Return [X, Y] of the center of cell containing provided text 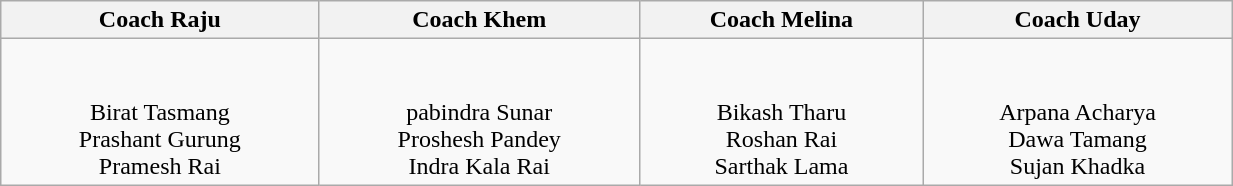
Birat Tasmang Prashant Gurung Pramesh Rai [160, 112]
pabindra Sunar Proshesh Pandey Indra Kala Rai [480, 112]
Coach Raju [160, 20]
Coach Uday [1077, 20]
Arpana Acharya Dawa Tamang Sujan Khadka [1077, 112]
Coach Khem [480, 20]
Bikash Tharu Roshan Rai Sarthak Lama [782, 112]
Coach Melina [782, 20]
